Pinpoint the cell where the given text exists, returning its (x, y) midpoint coordinate. 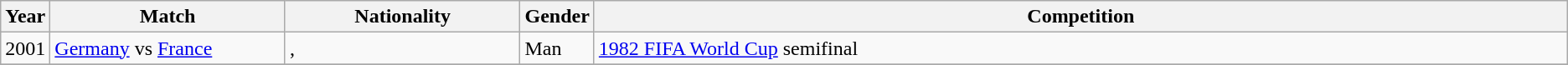
Germany vs France (168, 48)
2001 (25, 48)
Year (25, 17)
1982 FIFA World Cup semifinal (1081, 48)
Match (168, 17)
Gender (557, 17)
Competition (1081, 17)
, (402, 48)
Nationality (402, 17)
Man (557, 48)
